Capture the cell that displays the provided text and extract its [X, Y] central coordinate. 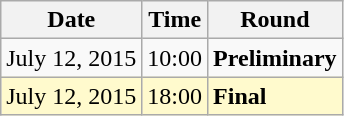
Final [276, 96]
Date [72, 20]
Time [175, 20]
Round [276, 20]
Preliminary [276, 58]
10:00 [175, 58]
18:00 [175, 96]
